Detect which cell encompasses the target text, then output its [X, Y] center coordinate. 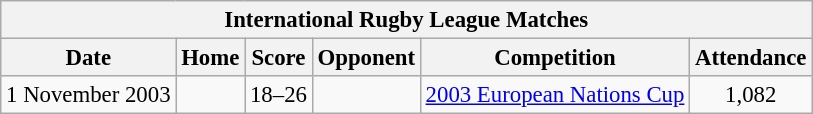
Home [210, 58]
Score [279, 58]
Attendance [751, 58]
2003 European Nations Cup [554, 95]
Date [88, 58]
1 November 2003 [88, 95]
International Rugby League Matches [406, 20]
1,082 [751, 95]
Competition [554, 58]
18–26 [279, 95]
Opponent [366, 58]
